Extract the [X, Y] coordinate from the center of the cell holding the provided text.  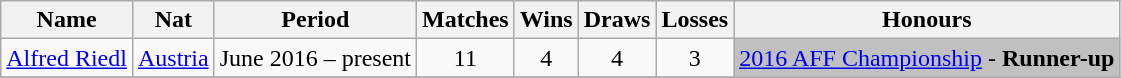
Name [67, 20]
3 [695, 58]
June 2016 – present [315, 58]
Period [315, 20]
Losses [695, 20]
Honours [927, 20]
Nat [173, 20]
Alfred Riedl [67, 58]
11 [466, 58]
2016 AFF Championship - Runner-up [927, 58]
Matches [466, 20]
Draws [617, 20]
Austria [173, 58]
Wins [546, 20]
